Find where the given text appears and provide that cell's center as (x, y) coordinate. 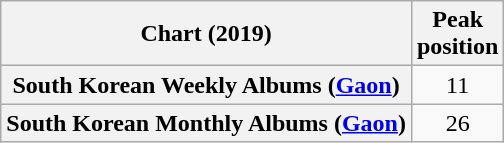
Peakposition (457, 34)
South Korean Weekly Albums (Gaon) (206, 85)
11 (457, 85)
Chart (2019) (206, 34)
26 (457, 123)
South Korean Monthly Albums (Gaon) (206, 123)
